Return (X, Y) of the center of cell containing provided text 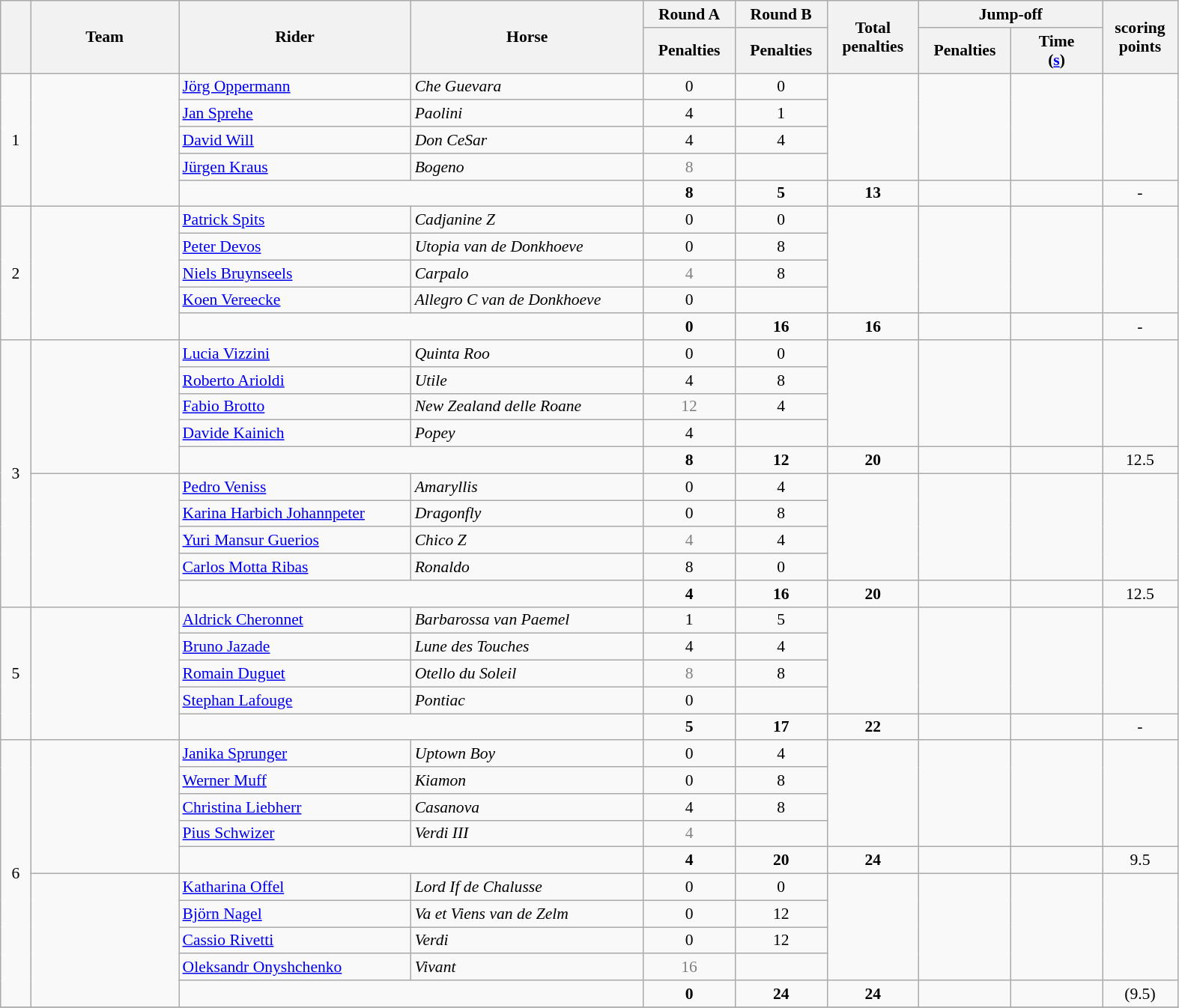
Total penalties (873, 37)
Popey (527, 434)
Utopia van de Donkhoeve (527, 247)
Oleksandr Onyshchenko (294, 968)
Verdi III (527, 834)
New Zealand delle Roane (527, 407)
Horse (527, 37)
Don CeSar (527, 140)
Pius Schwizer (294, 834)
Round A (689, 14)
Pedro Veniss (294, 487)
Jan Sprehe (294, 114)
6 (16, 874)
David Will (294, 140)
Stephan Lafouge (294, 700)
17 (781, 727)
Verdi (527, 941)
Round B (781, 14)
Fabio Brotto (294, 407)
Aldrick Cheronnet (294, 620)
Karina Harbich Johannpeter (294, 514)
Otello du Soleil (527, 674)
13 (873, 193)
Pontiac (527, 700)
22 (873, 727)
Bruno Jazade (294, 647)
Carlos Motta Ribas (294, 567)
Yuri Mansur Guerios (294, 541)
Romain Duguet (294, 674)
Vivant (527, 968)
Roberto Arioldi (294, 380)
scoringpoints (1140, 37)
2 (16, 273)
Che Guevara (527, 87)
Jörg Oppermann (294, 87)
Werner Muff (294, 780)
Jump-off (1011, 14)
Paolini (527, 114)
Lucia Vizzini (294, 353)
Uptown Boy (527, 754)
Christina Liebherr (294, 807)
Cassio Rivetti (294, 941)
Rider (294, 37)
Björn Nagel (294, 914)
Katharina Offel (294, 887)
Bogeno (527, 167)
9.5 (1140, 860)
Ronaldo (527, 567)
Niels Bruynseels (294, 273)
Koen Vereecke (294, 300)
Quinta Roo (527, 353)
Lune des Touches (527, 647)
Cadjanine Z (527, 220)
Utile (527, 380)
Lord If de Chalusse (527, 887)
Casanova (527, 807)
Jürgen Kraus (294, 167)
Allegro C van de Donkhoeve (527, 300)
Peter Devos (294, 247)
Janika Sprunger (294, 754)
Time(s) (1056, 51)
Kiamon (527, 780)
Barbarossa van Paemel (527, 620)
Davide Kainich (294, 434)
Dragonfly (527, 514)
Chico Z (527, 541)
Carpalo (527, 273)
Patrick Spits (294, 220)
Va et Viens van de Zelm (527, 914)
Team (105, 37)
Amaryllis (527, 487)
3 (16, 473)
(9.5) (1140, 994)
